Extract the [x, y] coordinate from the center of the cell holding the provided text.  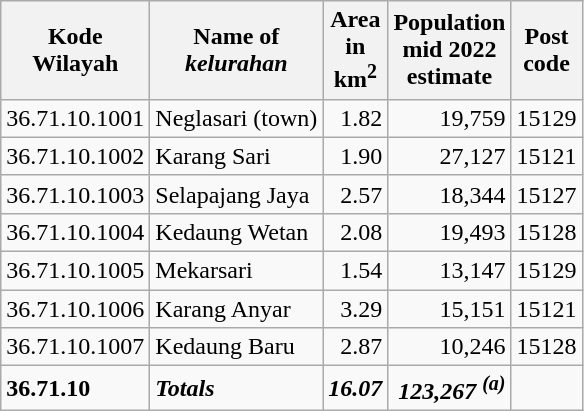
Kode Wilayah [76, 50]
123,267 (a) [450, 388]
36.71.10.1004 [76, 232]
1.54 [356, 271]
Mekarsari [236, 271]
16.07 [356, 388]
Populationmid 2022estimate [450, 50]
2.08 [356, 232]
36.71.10.1007 [76, 347]
15,151 [450, 309]
Totals [236, 388]
1.82 [356, 118]
2.87 [356, 347]
3.29 [356, 309]
Selapajang Jaya [236, 194]
13,147 [450, 271]
2.57 [356, 194]
36.71.10.1005 [76, 271]
18,344 [450, 194]
Kedaung Wetan [236, 232]
Area in km2 [356, 50]
36.71.10.1003 [76, 194]
1.90 [356, 156]
Karang Sari [236, 156]
Kedaung Baru [236, 347]
Postcode [546, 50]
36.71.10.1006 [76, 309]
Name of kelurahan [236, 50]
27,127 [450, 156]
36.71.10 [76, 388]
15127 [546, 194]
Neglasari (town) [236, 118]
10,246 [450, 347]
19,493 [450, 232]
19,759 [450, 118]
36.71.10.1001 [76, 118]
36.71.10.1002 [76, 156]
Karang Anyar [236, 309]
